Find where the given text appears and provide that cell's center as [X, Y] coordinate. 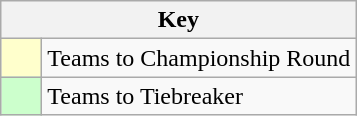
Teams to Tiebreaker [199, 96]
Teams to Championship Round [199, 58]
Key [178, 20]
